Return the (x, y) coordinate for the center point of the cell that contains the specified text.  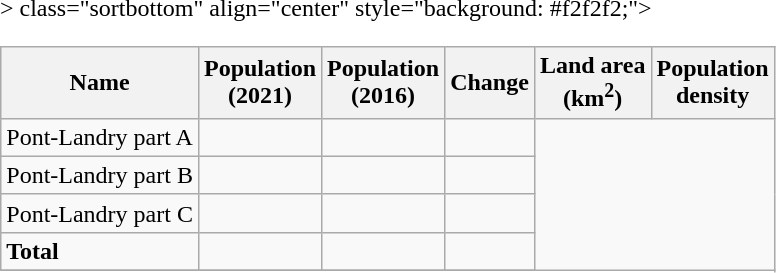
Land area(km2) (592, 83)
Pont-Landry part C (100, 213)
Population(2016) (384, 83)
Change (490, 83)
Population(2021) (260, 83)
Total (100, 251)
Name (100, 83)
Pont-Landry part A (100, 137)
Pont-Landry part B (100, 175)
Populationdensity (712, 83)
